Extract the (x, y) coordinate from the center of the cell holding the provided text.  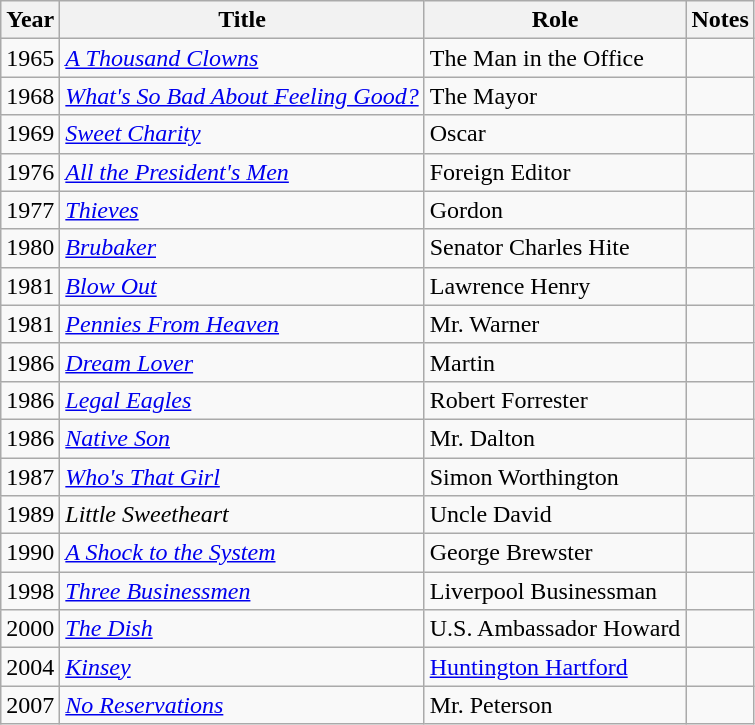
Huntington Hartford (555, 667)
Uncle David (555, 515)
Blow Out (242, 286)
Mr. Dalton (555, 438)
The Dish (242, 629)
What's So Bad About Feeling Good? (242, 96)
Mr. Peterson (555, 705)
2007 (30, 705)
Who's That Girl (242, 477)
Martin (555, 362)
George Brewster (555, 553)
1990 (30, 553)
Dream Lover (242, 362)
A Shock to the System (242, 553)
Liverpool Businessman (555, 591)
Mr. Warner (555, 324)
A Thousand Clowns (242, 58)
1976 (30, 172)
Oscar (555, 134)
Senator Charles Hite (555, 248)
Three Businessmen (242, 591)
2004 (30, 667)
1969 (30, 134)
2000 (30, 629)
Brubaker (242, 248)
1989 (30, 515)
All the President's Men (242, 172)
Native Son (242, 438)
Title (242, 20)
Lawrence Henry (555, 286)
Little Sweetheart (242, 515)
Year (30, 20)
Foreign Editor (555, 172)
U.S. Ambassador Howard (555, 629)
The Man in the Office (555, 58)
1968 (30, 96)
1998 (30, 591)
1965 (30, 58)
1987 (30, 477)
Sweet Charity (242, 134)
Legal Eagles (242, 400)
Thieves (242, 210)
Robert Forrester (555, 400)
Role (555, 20)
The Mayor (555, 96)
Kinsey (242, 667)
Pennies From Heaven (242, 324)
1980 (30, 248)
Notes (720, 20)
Simon Worthington (555, 477)
No Reservations (242, 705)
1977 (30, 210)
Gordon (555, 210)
